Scan for the cell matching the given text and deliver its (x, y) coordinate at center. 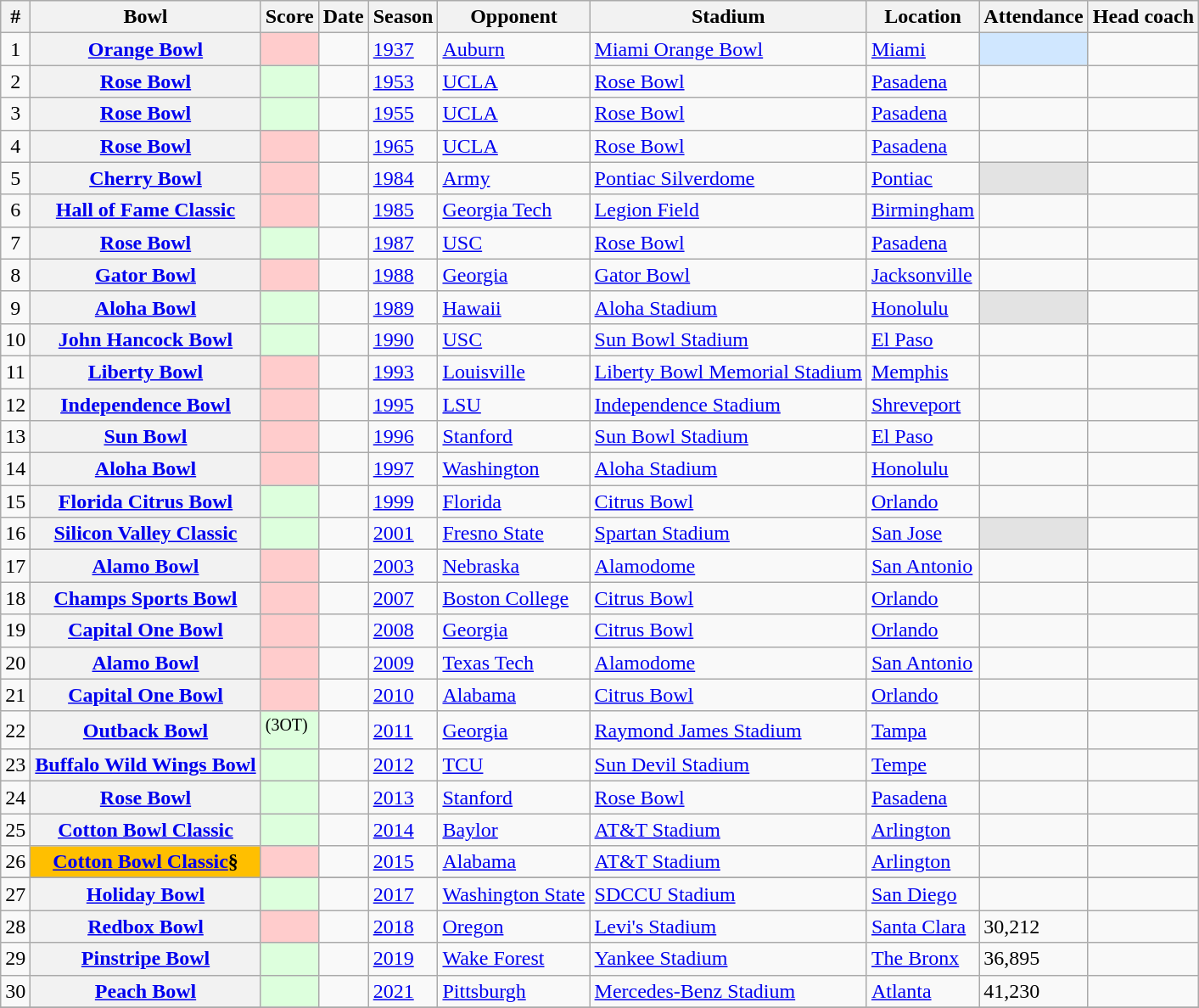
Hawaii (514, 307)
2010 (403, 695)
1955 (403, 114)
Raymond James Stadium (728, 730)
Silicon Valley Classic (146, 534)
Season (403, 17)
Miami Orange Bowl (728, 49)
1965 (403, 146)
13 (15, 437)
Memphis (922, 372)
Score (289, 17)
5 (15, 178)
Oregon (514, 927)
2014 (403, 830)
4 (15, 146)
2017 (403, 894)
Liberty Bowl (146, 372)
2015 (403, 862)
20 (15, 663)
Bowl (146, 17)
Stadium (728, 17)
41,230 (1034, 991)
3 (15, 114)
Pontiac Silverdome (728, 178)
30,212 (1034, 927)
21 (15, 695)
Holiday Bowl (146, 894)
Louisville (514, 372)
6 (15, 210)
2009 (403, 663)
Hall of Fame Classic (146, 210)
2008 (403, 630)
Pontiac (922, 178)
15 (15, 501)
Independence Stadium (728, 405)
1937 (403, 49)
Head coach (1143, 17)
Fresno State (514, 534)
Boston College (514, 598)
9 (15, 307)
Peach Bowl (146, 991)
TCU (514, 765)
26 (15, 862)
2013 (403, 798)
1999 (403, 501)
10 (15, 339)
2012 (403, 765)
Pittsburgh (514, 991)
Wake Forest (514, 959)
The Bronx (922, 959)
22 (15, 730)
11 (15, 372)
Sun Devil Stadium (728, 765)
San Jose (922, 534)
2 (15, 81)
1990 (403, 339)
Date (343, 17)
Washington (514, 469)
Cherry Bowl (146, 178)
36,895 (1034, 959)
Baylor (514, 830)
Texas Tech (514, 663)
Cotton Bowl Classic (146, 830)
Yankee Stadium (728, 959)
Buffalo Wild Wings Bowl (146, 765)
8 (15, 275)
Location (922, 17)
2019 (403, 959)
27 (15, 894)
Outback Bowl (146, 730)
1988 (403, 275)
1993 (403, 372)
Army (514, 178)
Liberty Bowl Memorial Stadium (728, 372)
1 (15, 49)
1997 (403, 469)
SDCCU Stadium (728, 894)
Jacksonville (922, 275)
1995 (403, 405)
1984 (403, 178)
Nebraska (514, 566)
Pinstripe Bowl (146, 959)
Shreveport (922, 405)
2007 (403, 598)
29 (15, 959)
1985 (403, 210)
Opponent (514, 17)
24 (15, 798)
Redbox Bowl (146, 927)
Santa Clara (922, 927)
Florida (514, 501)
Independence Bowl (146, 405)
John Hancock Bowl (146, 339)
LSU (514, 405)
1953 (403, 81)
Georgia Tech (514, 210)
1989 (403, 307)
Florida Citrus Bowl (146, 501)
30 (15, 991)
2011 (403, 730)
17 (15, 566)
23 (15, 765)
Orange Bowl (146, 49)
19 (15, 630)
Miami (922, 49)
Auburn (514, 49)
(3OT) (289, 730)
16 (15, 534)
25 (15, 830)
Attendance (1034, 17)
Washington State (514, 894)
7 (15, 243)
2021 (403, 991)
Atlanta (922, 991)
1996 (403, 437)
2003 (403, 566)
Tempe (922, 765)
Sun Bowl (146, 437)
Champs Sports Bowl (146, 598)
18 (15, 598)
Tampa (922, 730)
2018 (403, 927)
1987 (403, 243)
Spartan Stadium (728, 534)
Legion Field (728, 210)
12 (15, 405)
Levi's Stadium (728, 927)
14 (15, 469)
Cotton Bowl Classic§ (146, 862)
Birmingham (922, 210)
2001 (403, 534)
28 (15, 927)
# (15, 17)
Mercedes-Benz Stadium (728, 991)
San Diego (922, 894)
